Output the [X, Y] coordinate of the center of the cell containing the given text.  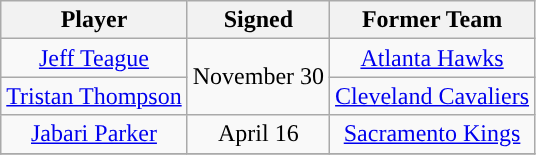
Tristan Thompson [94, 96]
Former Team [432, 20]
Sacramento Kings [432, 134]
Jabari Parker [94, 134]
November 30 [258, 77]
Atlanta Hawks [432, 58]
Signed [258, 20]
April 16 [258, 134]
Cleveland Cavaliers [432, 96]
Jeff Teague [94, 58]
Player [94, 20]
